Provide the (x, y) coordinate of the cell's center where the given text is located.  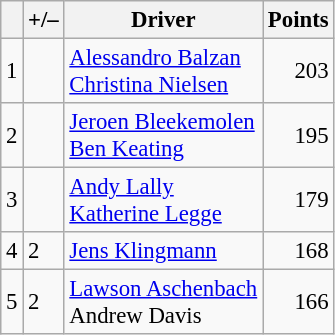
1 (12, 72)
203 (298, 72)
Andy Lally Katherine Legge (163, 200)
Jens Klingmann (163, 251)
Driver (163, 20)
168 (298, 251)
166 (298, 302)
4 (12, 251)
195 (298, 136)
Jeroen Bleekemolen Ben Keating (163, 136)
Lawson Aschenbach Andrew Davis (163, 302)
179 (298, 200)
Alessandro Balzan Christina Nielsen (163, 72)
Points (298, 20)
3 (12, 200)
5 (12, 302)
+/– (44, 20)
